Identify which cell holds the provided text, then report its (X, Y) central coordinate. 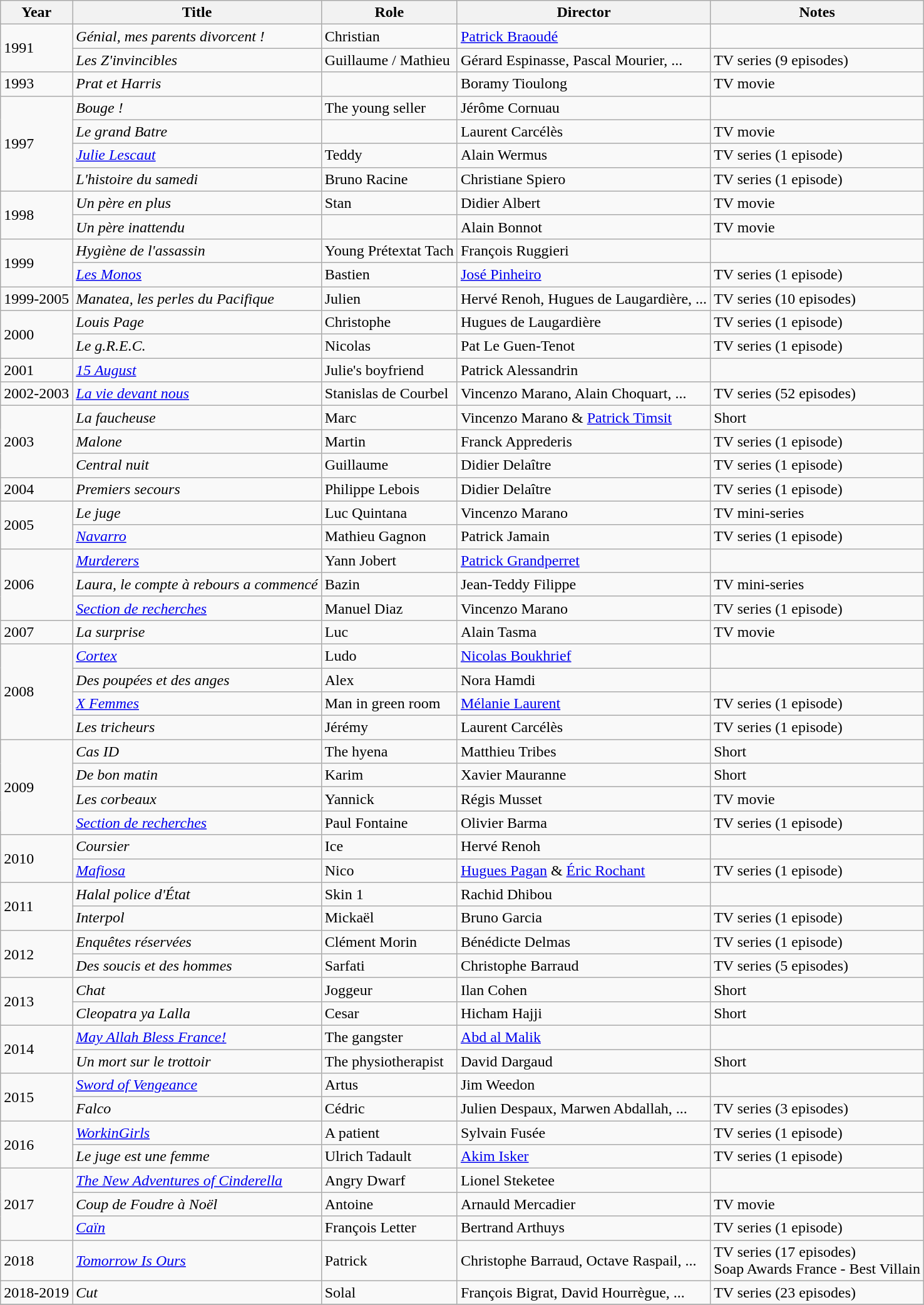
Premiers secours (197, 489)
1991 (36, 48)
Hygiène de l'assassin (197, 250)
Karim (389, 775)
Le g.R.E.C. (197, 346)
1999-2005 (36, 299)
The gangster (389, 1037)
2007 (36, 632)
Les Monos (197, 274)
Patrick Grandperret (583, 560)
Génial, mes parents divorcent ! (197, 36)
1993 (36, 84)
Young Prétextat Tach (389, 250)
Bastien (389, 274)
TV series (52 episodes) (818, 394)
Bruno Garcia (583, 918)
Manuel Diaz (389, 608)
Laura, le compte à rebours a commencé (197, 584)
Enquêtes réservées (197, 942)
Artus (389, 1085)
Cut (197, 1292)
Abd al Malik (583, 1037)
Un mort sur le trottoir (197, 1061)
Role (389, 13)
Sylvain Fusée (583, 1133)
2001 (36, 370)
Les corbeaux (197, 799)
Franck Apprederis (583, 441)
François Ruggieri (583, 250)
2003 (36, 441)
Coup de Foudre à Noël (197, 1204)
2017 (36, 1204)
Pat Le Guen-Tenot (583, 346)
David Dargaud (583, 1061)
Luc Quintana (389, 513)
La faucheuse (197, 418)
Guillaume / Mathieu (389, 60)
Title (197, 13)
Bénédicte Delmas (583, 942)
Malone (197, 441)
Mickaël (389, 918)
Navarro (197, 537)
Un père inattendu (197, 227)
The physiotherapist (389, 1061)
Gérard Espinasse, Pascal Mourier, ... (583, 60)
Patrick Alessandrin (583, 370)
Bertrand Arthuys (583, 1228)
Prat et Harris (197, 84)
Stan (389, 203)
1998 (36, 215)
Halal police d'État (197, 894)
Paul Fontaine (389, 823)
Cleopatra ya Lalla (197, 1013)
2008 (36, 691)
2011 (36, 906)
Arnauld Mercadier (583, 1204)
Christophe Barraud (583, 966)
Jim Weedon (583, 1085)
Patrick (389, 1260)
Un père en plus (197, 203)
A patient (389, 1133)
2004 (36, 489)
Julie Lescaut (197, 155)
Yannick (389, 799)
Boramy Tioulong (583, 84)
Christophe (389, 322)
Sarfati (389, 966)
Martin (389, 441)
2018-2019 (36, 1292)
Skin 1 (389, 894)
La surprise (197, 632)
Interpol (197, 918)
Antoine (389, 1204)
Man in green room (389, 704)
Mafiosa (197, 870)
Hervé Renoh, Hugues de Laugardière, ... (583, 299)
Manatea, les perles du Pacifique (197, 299)
Notes (818, 13)
Bouge ! (197, 108)
Xavier Mauranne (583, 775)
Hervé Renoh (583, 847)
2015 (36, 1097)
TV series (5 episodes) (818, 966)
Nicolas (389, 346)
2014 (36, 1049)
Des soucis et des hommes (197, 966)
TV series (3 episodes) (818, 1109)
L'histoire du samedi (197, 179)
Didier Albert (583, 203)
Ulrich Tadault (389, 1157)
Cortex (197, 656)
2002-2003 (36, 394)
Alain Wermus (583, 155)
2000 (36, 334)
The hyena (389, 751)
2009 (36, 787)
Jérémy (389, 728)
Cas ID (197, 751)
Jérôme Cornuau (583, 108)
2013 (36, 1001)
Mathieu Gagnon (389, 537)
2012 (36, 954)
Falco (197, 1109)
2006 (36, 584)
May Allah Bless France! (197, 1037)
Hicham Hajji (583, 1013)
Sword of Vengeance (197, 1085)
Bruno Racine (389, 179)
De bon matin (197, 775)
Central nuit (197, 465)
Angry Dwarf (389, 1180)
Olivier Barma (583, 823)
Hugues de Laugardière (583, 322)
Patrick Jamain (583, 537)
Teddy (389, 155)
2010 (36, 859)
Cesar (389, 1013)
WorkinGirls (197, 1133)
Ilan Cohen (583, 989)
Christiane Spiero (583, 179)
Julie's boyfriend (389, 370)
La vie devant nous (197, 394)
1997 (36, 143)
2016 (36, 1145)
Cédric (389, 1109)
Tomorrow Is Ours (197, 1260)
Le juge est une femme (197, 1157)
TV series (10 episodes) (818, 299)
Julien Despaux, Marwen Abdallah, ... (583, 1109)
Vincenzo Marano, Alain Choquart, ... (583, 394)
1999 (36, 262)
Rachid Dhibou (583, 894)
Ice (389, 847)
Lionel Steketee (583, 1180)
2005 (36, 525)
Nicolas Boukhrief (583, 656)
Hugues Pagan & Éric Rochant (583, 870)
Caïn (197, 1228)
Stanislas de Courbel (389, 394)
Coursier (197, 847)
Murderers (197, 560)
Louis Page (197, 322)
Marc (389, 418)
Nico (389, 870)
X Femmes (197, 704)
Alain Bonnot (583, 227)
Director (583, 13)
Patrick Braoudé (583, 36)
Mélanie Laurent (583, 704)
François Bigrat, David Hourrègue, ... (583, 1292)
2018 (36, 1260)
Yann Jobert (389, 560)
Alain Tasma (583, 632)
Ludo (389, 656)
Le juge (197, 513)
Joggeur (389, 989)
TV series (17 episodes)Soap Awards France - Best Villain (818, 1260)
José Pinheiro (583, 274)
Alex (389, 679)
Le grand Batre (197, 132)
Bazin (389, 584)
Christian (389, 36)
TV series (23 episodes) (818, 1292)
The New Adventures of Cinderella (197, 1180)
Guillaume (389, 465)
Vincenzo Marano & Patrick Timsit (583, 418)
Matthieu Tribes (583, 751)
Philippe Lebois (389, 489)
15 August (197, 370)
Luc (389, 632)
Clément Morin (389, 942)
Jean-Teddy Filippe (583, 584)
Des poupées et des anges (197, 679)
Chat (197, 989)
Julien (389, 299)
Akim Isker (583, 1157)
Christophe Barraud, Octave Raspail, ... (583, 1260)
Solal (389, 1292)
The young seller (389, 108)
Régis Musset (583, 799)
Nora Hamdi (583, 679)
Les Z'invincibles (197, 60)
Year (36, 13)
Les tricheurs (197, 728)
TV series (9 episodes) (818, 60)
François Letter (389, 1228)
